Search for the cell housing the specified text and yield its (X, Y) center coordinate. 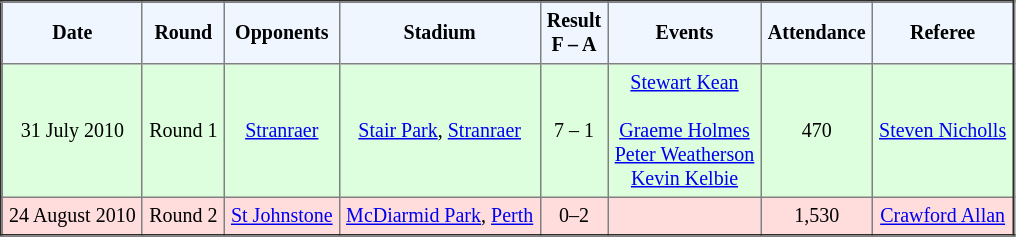
Date (72, 33)
McDiarmid Park, Perth (440, 216)
31 July 2010 (72, 131)
Referee (942, 33)
Stewart Kean Graeme Holmes Peter Weatherson Kevin Kelbie (684, 131)
1,530 (816, 216)
Stadium (440, 33)
Crawford Allan (942, 216)
Round 2 (183, 216)
Stair Park, Stranraer (440, 131)
7 – 1 (574, 131)
Attendance (816, 33)
470 (816, 131)
Opponents (282, 33)
Round (183, 33)
Stranraer (282, 131)
St Johnstone (282, 216)
Steven Nicholls (942, 131)
0–2 (574, 216)
Result F – A (574, 33)
24 August 2010 (72, 216)
Round 1 (183, 131)
Events (684, 33)
